Output the [X, Y] coordinate of the center of the cell containing the given text.  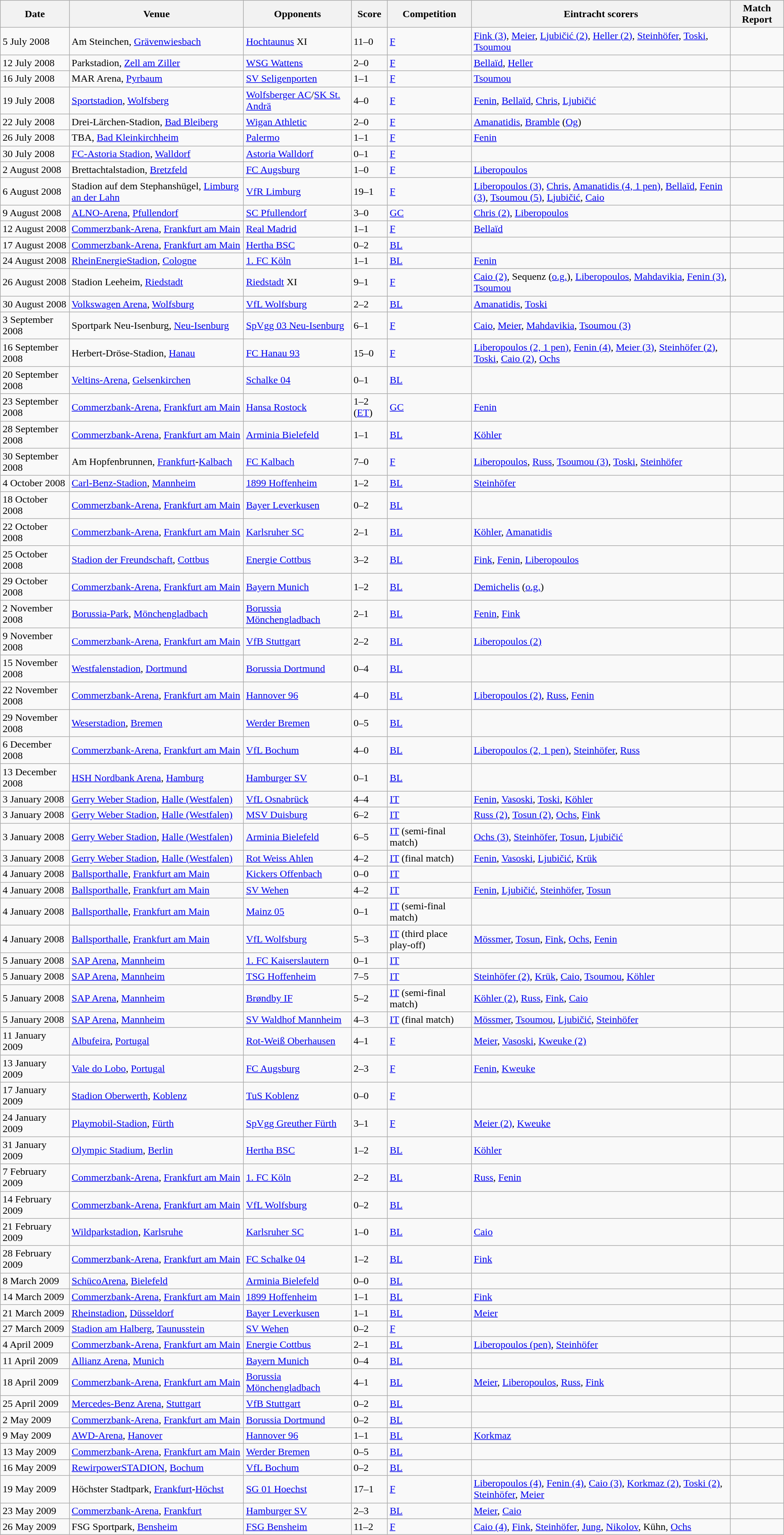
11 January 2009 [35, 1041]
MAR Arena, Pyrbaum [157, 79]
FC Schalke 04 [297, 1259]
3–1 [369, 1123]
Eintracht scorers [601, 14]
6 August 2008 [35, 191]
Korkmaz [601, 1436]
SG 01 Hoechst [297, 1489]
Rot-Weiß Oberhausen [297, 1041]
29 November 2008 [35, 723]
FSG Bensheim [297, 1527]
Opponents [297, 14]
24 January 2009 [35, 1123]
Competition [430, 14]
7–5 [369, 976]
Liberopoulos (2), Russ, Fenin [601, 696]
Weserstadion, Bremen [157, 723]
FC Hanau 93 [297, 353]
SpVgg 03 Neu-Isenburg [297, 326]
Russ (2), Tosun (2), Ochs, Fink [601, 815]
9–1 [369, 282]
11–2 [369, 1527]
Fenin, Vasoski, Toski, Köhler [601, 799]
3 September 2008 [35, 326]
6–1 [369, 326]
Hansa Rostock [297, 407]
SpVgg Greuther Fürth [297, 1123]
SchücoArena, Bielefeld [157, 1281]
19–1 [369, 191]
6 December 2008 [35, 751]
22 July 2008 [35, 122]
26 August 2008 [35, 282]
HSH Nordbank Arena, Hamburg [157, 777]
16 September 2008 [35, 353]
SC Pfullendorf [297, 213]
9 May 2009 [35, 1436]
ALNO-Arena, Pfullendorf [157, 213]
21 February 2009 [35, 1232]
TSG Hoffenheim [297, 976]
Veltins-Arena, Gelsenkirchen [157, 380]
30 July 2008 [35, 154]
Fenin, Vasoski, Ljubičić, Krük [601, 858]
28 February 2009 [35, 1259]
Mössmer, Tosun, Fink, Ochs, Fenin [601, 939]
Meier [601, 1313]
13 December 2008 [35, 777]
17 August 2008 [35, 245]
Parkstadion, Zell am Ziller [157, 63]
30 September 2008 [35, 462]
Mainz 05 [297, 911]
Liberopoulos (4), Fenin (4), Caio (3), Korkmaz (2), Toski (2), Steinhöfer, Meier [601, 1489]
Demichelis (o.g.) [601, 586]
WSG Wattens [297, 63]
Real Madrid [297, 229]
26 May 2009 [35, 1527]
7 February 2009 [35, 1178]
18 April 2009 [35, 1382]
Fenin, Ljubičić, Steinhöfer, Tosun [601, 890]
Am Hopfenbrunnen, Frankfurt-Kalbach [157, 462]
Fenin, Fink [601, 614]
Stadion am Halberg, Taunusstein [157, 1329]
Stadion Oberwerth, Koblenz [157, 1096]
Russ, Fenin [601, 1178]
Amanatidis, Toski [601, 304]
4–4 [369, 799]
Liberopoulos (3), Chris, Amanatidis (4, 1 pen), Bellaïd, Fenin (3), Tsoumou (5), Ljubičić, Caio [601, 191]
16 July 2008 [35, 79]
Liberopoulos (2, 1 pen), Steinhöfer, Russ [601, 751]
Schalke 04 [297, 380]
TBA, Bad Kleinkirchheim [157, 138]
Amanatidis, Bramble (Og) [601, 122]
Carl-Benz-Stadion, Mannheim [157, 483]
Venue [157, 14]
Fink, Fenin, Liberopoulos [601, 560]
Meier, Liberopoulos, Russ, Fink [601, 1382]
13 January 2009 [35, 1069]
Liberopoulos (2, 1 pen), Fenin (4), Meier (3), Steinhöfer (2), Toski, Caio (2), Ochs [601, 353]
14 February 2009 [35, 1205]
IT (third place play-off) [430, 939]
Kickers Offenbach [297, 874]
Playmobil-Stadion, Fürth [157, 1123]
1. FC Kaiserslautern [297, 960]
25 April 2009 [35, 1404]
Sportpark Neu-Isenburg, Neu-Isenburg [157, 326]
FC-Astoria Stadion, Walldorf [157, 154]
3–2 [369, 560]
Chris (2), Liberopoulos [601, 213]
Meier, Caio [601, 1511]
Caio [601, 1232]
5–3 [369, 939]
27 March 2009 [35, 1329]
TuS Koblenz [297, 1096]
Riedstadt XI [297, 282]
13 May 2009 [35, 1452]
Date [35, 14]
15–0 [369, 353]
Caio, Meier, Mahdavikia, Tsoumou (3) [601, 326]
17 January 2009 [35, 1096]
SV Waldhof Mannheim [297, 1020]
Allianz Arena, Munich [157, 1361]
Am Steinchen, Grävenwiesbach [157, 41]
Herbert-Dröse-Stadion, Hanau [157, 353]
Stadion der Freundschaft, Cottbus [157, 560]
AWD-Arena, Hanover [157, 1436]
VfR Limburg [297, 191]
Ochs (3), Steinhöfer, Tosun, Ljubičić [601, 837]
Wigan Athletic [297, 122]
20 September 2008 [35, 380]
Astoria Walldorf [297, 154]
31 January 2009 [35, 1150]
19 July 2008 [35, 101]
Hochtaunus XI [297, 41]
Olympic Stadium, Berlin [157, 1150]
RheinEnergieStadion, Cologne [157, 261]
4 October 2008 [35, 483]
Meier (2), Kweuke [601, 1123]
4 April 2009 [35, 1344]
2 November 2008 [35, 614]
Liberopoulos, Russ, Tsoumou (3), Toski, Steinhöfer [601, 462]
Match Report [757, 14]
22 November 2008 [35, 696]
Tsoumou [601, 79]
FC Kalbach [297, 462]
Volkswagen Arena, Wolfsburg [157, 304]
Liberopoulos [601, 170]
11 April 2009 [35, 1361]
Liberopoulos (pen), Steinhöfer [601, 1344]
Score [369, 14]
9 November 2008 [35, 641]
26 July 2008 [35, 138]
23 September 2008 [35, 407]
SV Seligenporten [297, 79]
22 October 2008 [35, 532]
Fenin, Bellaïd, Chris, Ljubičić [601, 101]
Steinhöfer [601, 483]
Palermo [297, 138]
5 July 2008 [35, 41]
Fenin, Kweuke [601, 1069]
Bellaïd, Heller [601, 63]
Liberopoulos (2) [601, 641]
Sportstadion, Wolfsberg [157, 101]
RewirpowerSTADION, Bochum [157, 1468]
14 March 2009 [35, 1297]
Brettachtalstadion, Bretzfeld [157, 170]
Köhler, Amanatidis [601, 532]
28 September 2008 [35, 435]
30 August 2008 [35, 304]
18 October 2008 [35, 505]
Köhler (2), Russ, Fink, Caio [601, 998]
15 November 2008 [35, 668]
17–1 [369, 1489]
11–0 [369, 41]
Brøndby IF [297, 998]
Wolfsberger AC/SK St. Andrä [297, 101]
Caio (4), Fink, Steinhöfer, Jung, Nikolov, Kühn, Ochs [601, 1527]
8 March 2009 [35, 1281]
MSV Duisburg [297, 815]
VfL Osnabrück [297, 799]
12 July 2008 [35, 63]
4–3 [369, 1020]
1–2 (ET) [369, 407]
24 August 2008 [35, 261]
Meier, Vasoski, Kweuke (2) [601, 1041]
Commerzbank-Arena, Frankfurt [157, 1511]
Westfalenstadion, Dortmund [157, 668]
Albufeira, Portugal [157, 1041]
25 October 2008 [35, 560]
Rheinstadion, Düsseldorf [157, 1313]
23 May 2009 [35, 1511]
9 August 2008 [35, 213]
Vale do Lobo, Portugal [157, 1069]
Höchster Stadtpark, Frankfurt-Höchst [157, 1489]
6–5 [369, 837]
6–2 [369, 815]
29 October 2008 [35, 586]
Mercedes-Benz Arena, Stuttgart [157, 1404]
Steinhöfer (2), Krük, Caio, Tsoumou, Köhler [601, 976]
3–0 [369, 213]
FSG Sportpark, Bensheim [157, 1527]
2 May 2009 [35, 1420]
5–2 [369, 998]
Bellaïd [601, 229]
Caio (2), Sequenz (o.g.), Liberopoulos, Mahdavikia, Fenin (3), Tsoumou [601, 282]
Rot Weiss Ahlen [297, 858]
Stadion Leeheim, Riedstadt [157, 282]
Drei-Lärchen-Stadion, Bad Bleiberg [157, 122]
2 August 2008 [35, 170]
21 March 2009 [35, 1313]
12 August 2008 [35, 229]
7–0 [369, 462]
16 May 2009 [35, 1468]
Mössmer, Tsoumou, Ljubičić, Steinhöfer [601, 1020]
Borussia-Park, Mönchengladbach [157, 614]
19 May 2009 [35, 1489]
Fink (3), Meier, Ljubičić (2), Heller (2), Steinhöfer, Toski, Tsoumou [601, 41]
Wildparkstadion, Karlsruhe [157, 1232]
Stadion auf dem Stephanshügel, Limburg an der Lahn [157, 191]
